Determine the [X, Y] coordinate at the center of the cell enclosing the given text.  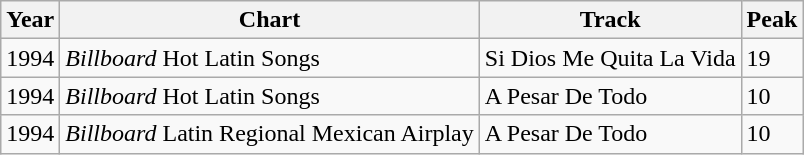
Chart [270, 20]
Track [610, 20]
Si Dios Me Quita La Vida [610, 58]
Peak [772, 20]
Billboard Latin Regional Mexican Airplay [270, 134]
19 [772, 58]
Year [30, 20]
